From the cell containing the given text, extract its center point as (x, y) coordinate. 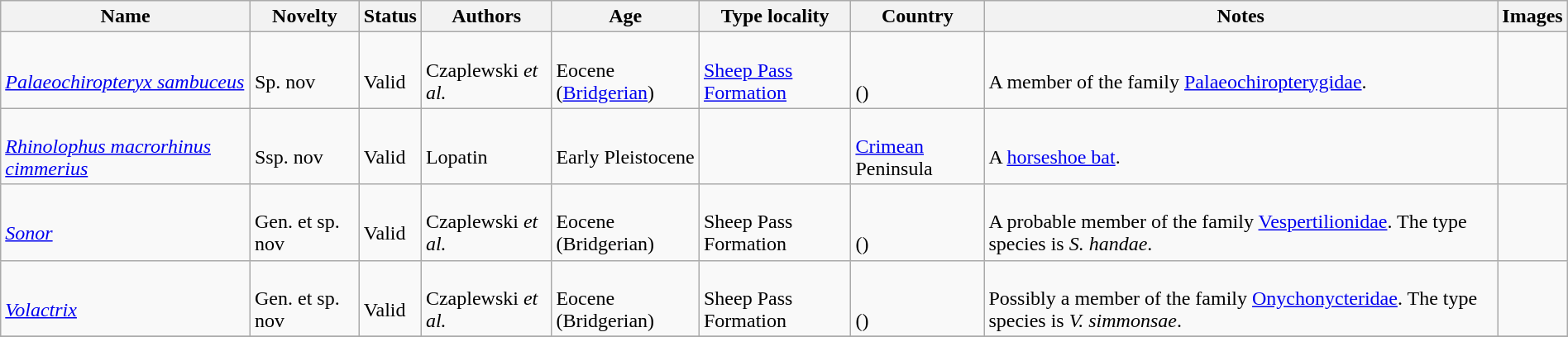
Sp. nov (304, 70)
Type locality (774, 17)
Volactrix (126, 298)
Early Pleistocene (625, 146)
Status (390, 17)
Notes (1241, 17)
A member of the family Palaeochiropterygidae. (1241, 70)
Lopatin (486, 146)
Novelty (304, 17)
Crimean Peninsula (918, 146)
A probable member of the family Vespertilionidae. The type species is S. handae. (1241, 222)
Palaeochiropteryx sambuceus (126, 70)
Age (625, 17)
Rhinolophus macrorhinus cimmerius (126, 146)
Ssp. nov (304, 146)
A horseshoe bat. (1241, 146)
Name (126, 17)
Authors (486, 17)
Images (1533, 17)
Sonor (126, 222)
Country (918, 17)
Possibly a member of the family Onychonycteridae. The type species is V. simmonsae. (1241, 298)
